Return the [x, y] coordinate for the center point of the cell that contains the specified text.  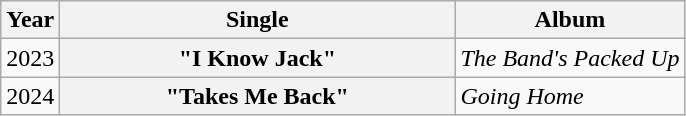
"I Know Jack" [258, 58]
2023 [30, 58]
Year [30, 20]
Album [570, 20]
Going Home [570, 96]
Single [258, 20]
"Takes Me Back" [258, 96]
2024 [30, 96]
The Band's Packed Up [570, 58]
